Locate the cell with the specified text and output its (X, Y) center coordinate. 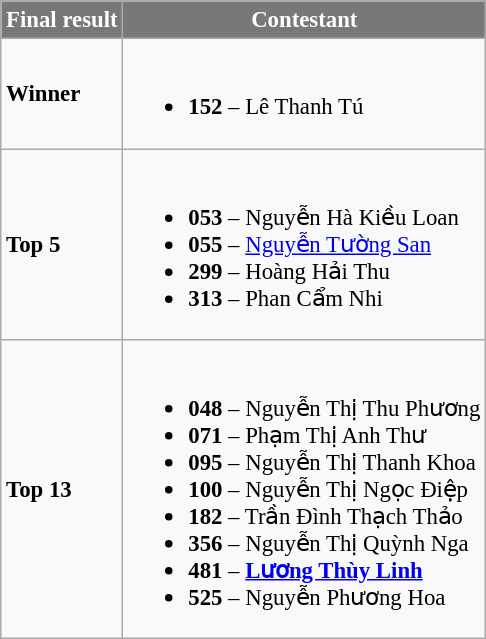
Final result (62, 20)
053 – Nguyễn Hà Kiều Loan055 – Nguyễn Tường San299 – Hoàng Hải Thu313 – Phan Cẩm Nhi (304, 244)
Top 5 (62, 244)
Contestant (304, 20)
152 – Lê Thanh Tú (304, 94)
Winner (62, 94)
Top 13 (62, 490)
